Capture the cell that displays the provided text and extract its (X, Y) central coordinate. 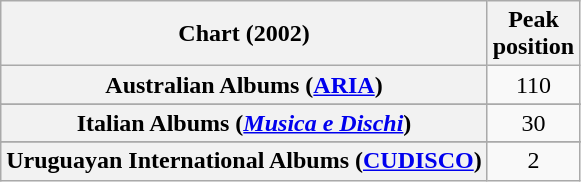
2 (533, 161)
Australian Albums (ARIA) (244, 85)
110 (533, 85)
Peakposition (533, 34)
30 (533, 123)
Uruguayan International Albums (CUDISCO) (244, 161)
Chart (2002) (244, 34)
Italian Albums (Musica e Dischi) (244, 123)
